Provide the [x, y] coordinate of the cell's center where the given text is located.  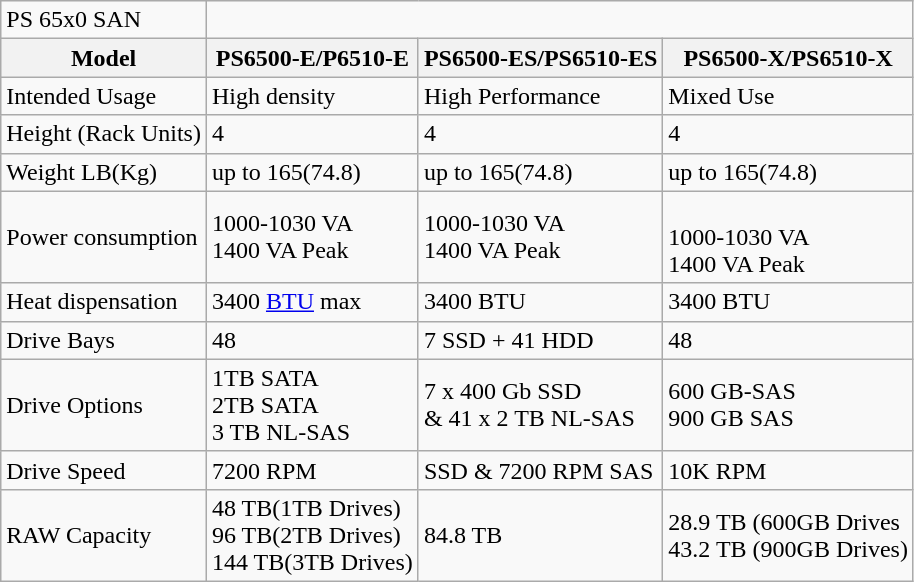
SSD & 7200 RPM SAS [540, 470]
7 SSD + 41 HDD [540, 340]
Model [104, 58]
PS 65x0 SAN [104, 20]
Power consumption [104, 237]
Weight LB(Kg) [104, 172]
3400 BTU max [312, 302]
7 x 400 Gb SSD& 41 x 2 TB NL-SAS [540, 405]
1TB SATA2TB SATA3 TB NL-SAS [312, 405]
Mixed Use [788, 96]
10K RPM [788, 470]
RAW Capacity [104, 535]
PS6500-ES/PS6510-ES [540, 58]
48 TB(1TB Drives)96 TB(2TB Drives)144 TB(3TB Drives) [312, 535]
7200 RPM [312, 470]
PS6500-X/PS6510-X [788, 58]
High density [312, 96]
High Performance [540, 96]
Height (Rack Units) [104, 134]
Intended Usage [104, 96]
600 GB-SAS900 GB SAS [788, 405]
28.9 TB (600GB Drives43.2 TB (900GB Drives) [788, 535]
84.8 TB [540, 535]
Drive Bays [104, 340]
Drive Speed [104, 470]
Drive Options [104, 405]
Heat dispensation [104, 302]
PS6500-E/P6510-E [312, 58]
